Locate the cell with the specified text and output its [X, Y] center coordinate. 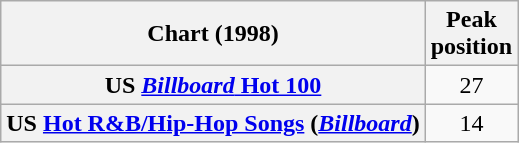
US Hot R&B/Hip-Hop Songs (Billboard) [213, 123]
Peakposition [471, 34]
14 [471, 123]
US Billboard Hot 100 [213, 85]
27 [471, 85]
Chart (1998) [213, 34]
